Pinpoint the cell where the given text exists, returning its (X, Y) midpoint coordinate. 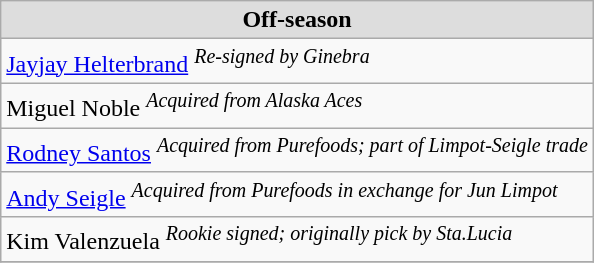
Rodney Santos Acquired from Purefoods; part of Limpot-Seigle trade (298, 150)
Off-season (298, 20)
Andy Seigle Acquired from Purefoods in exchange for Jun Limpot (298, 194)
Jayjay Helterbrand Re-signed by Ginebra (298, 62)
Kim Valenzuela Rookie signed; originally pick by Sta.Lucia (298, 240)
Miguel Noble Acquired from Alaska Aces (298, 106)
